Provide the (x, y) coordinate of the cell's center where the given text is located.  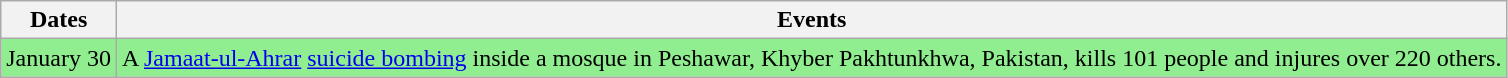
Events (812, 20)
Dates (59, 20)
A Jamaat-ul-Ahrar suicide bombing inside a mosque in Peshawar, Khyber Pakhtunkhwa, Pakistan, kills 101 people and injures over 220 others. (812, 58)
January 30 (59, 58)
